Search for the cell housing the specified text and yield its [x, y] center coordinate. 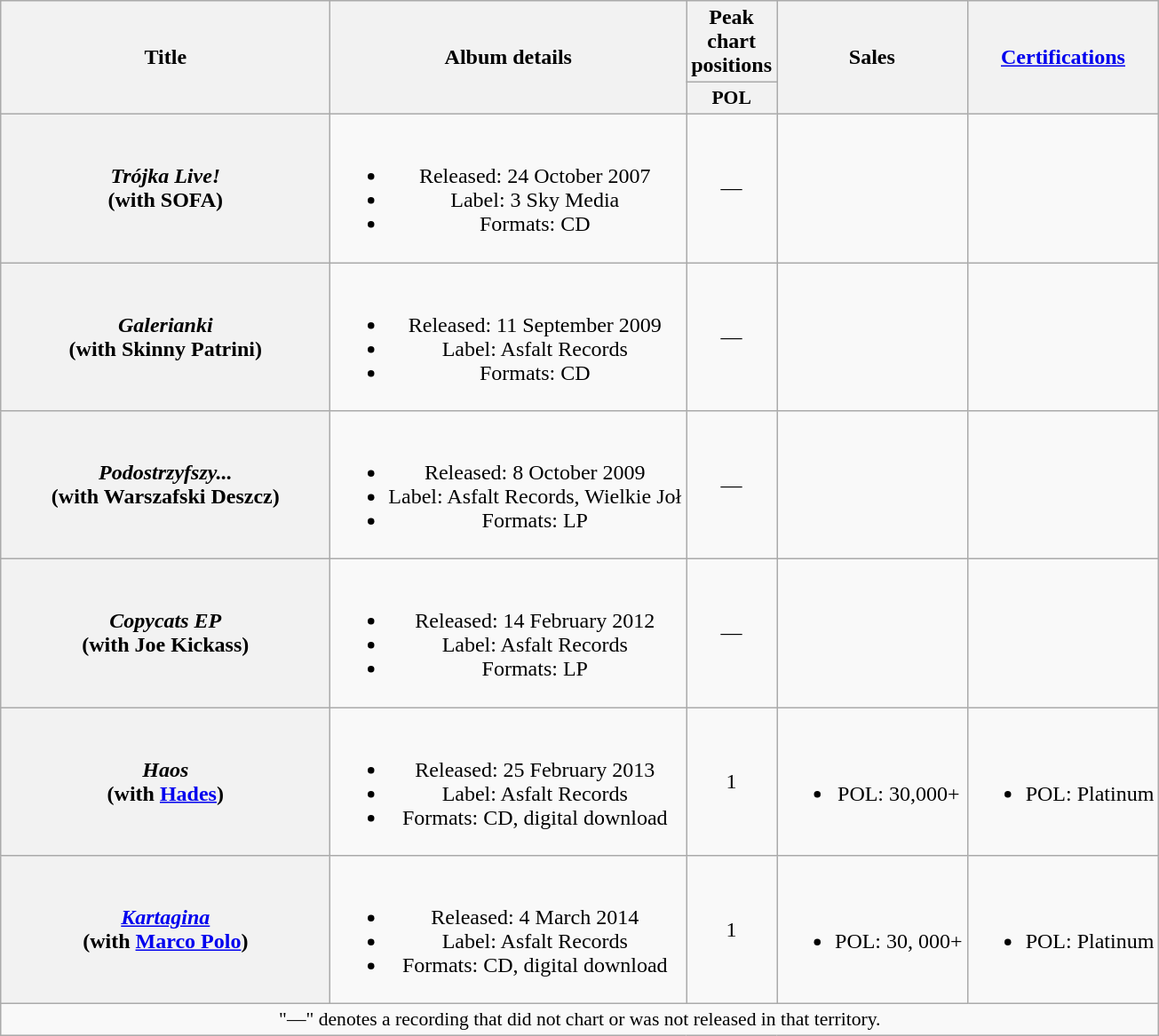
POL: 30, 000+ [872, 930]
"—" denotes a recording that did not chart or was not released in that territory. [580, 1020]
Haos(with Hades) [165, 781]
Peak chart positions [732, 42]
Podostrzyfszy...(with Warszafski Deszcz) [165, 485]
Released: 24 October 2007Label: 3 Sky MediaFormats: CD [508, 188]
Kartagina(with Marco Polo) [165, 930]
Galerianki(with Skinny Patrini) [165, 337]
POL [732, 99]
Album details [508, 58]
Trójka Live!(with SOFA) [165, 188]
Copycats EP(with Joe Kickass) [165, 634]
Sales [872, 58]
Released: 14 February 2012Label: Asfalt RecordsFormats: LP [508, 634]
Released: 25 February 2013Label: Asfalt RecordsFormats: CD, digital download [508, 781]
Certifications [1063, 58]
Title [165, 58]
Released: 8 October 2009Label: Asfalt Records, Wielkie JołFormats: LP [508, 485]
Released: 4 March 2014Label: Asfalt RecordsFormats: CD, digital download [508, 930]
POL: 30,000+ [872, 781]
Released: 11 September 2009Label: Asfalt RecordsFormats: CD [508, 337]
